Extract the [X, Y] coordinate from the center of the cell holding the provided text.  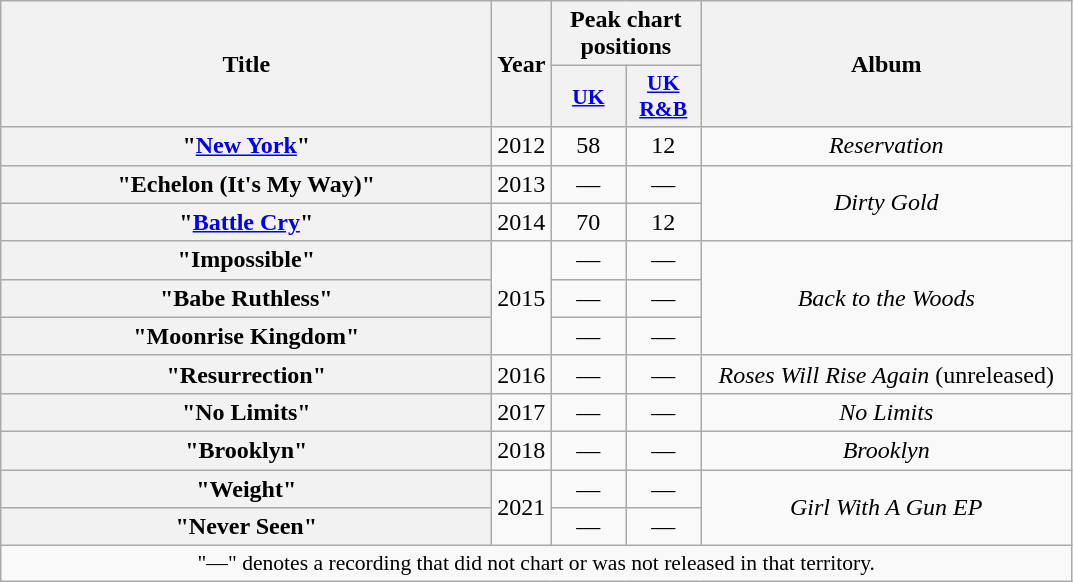
Year [522, 64]
Roses Will Rise Again (unreleased) [886, 374]
"Never Seen" [246, 527]
58 [588, 146]
No Limits [886, 412]
2013 [522, 184]
"Brooklyn" [246, 450]
2017 [522, 412]
Album [886, 64]
2018 [522, 450]
Reservation [886, 146]
2015 [522, 298]
"Resurrection" [246, 374]
UK [588, 96]
Brooklyn [886, 450]
2021 [522, 508]
"New York" [246, 146]
Dirty Gold [886, 203]
"—" denotes a recording that did not chart or was not released in that territory. [536, 564]
Title [246, 64]
"Weight" [246, 489]
"Echelon (It's My Way)" [246, 184]
Peak chart positions [626, 34]
2014 [522, 222]
"Battle Cry" [246, 222]
"Moonrise Kingdom" [246, 336]
"No Limits" [246, 412]
UKR&B [664, 96]
"Impossible" [246, 260]
Girl With A Gun EP [886, 508]
Back to the Woods [886, 298]
2012 [522, 146]
2016 [522, 374]
70 [588, 222]
"Babe Ruthless" [246, 298]
